Locate the cell with the specified text and output its [X, Y] center coordinate. 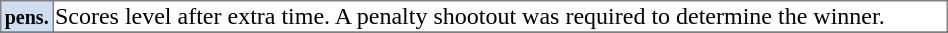
Scores level after extra time. A penalty shootout was required to determine the winner. [500, 17]
pens. [27, 17]
